From the cell containing the given text, extract its center point as (X, Y) coordinate. 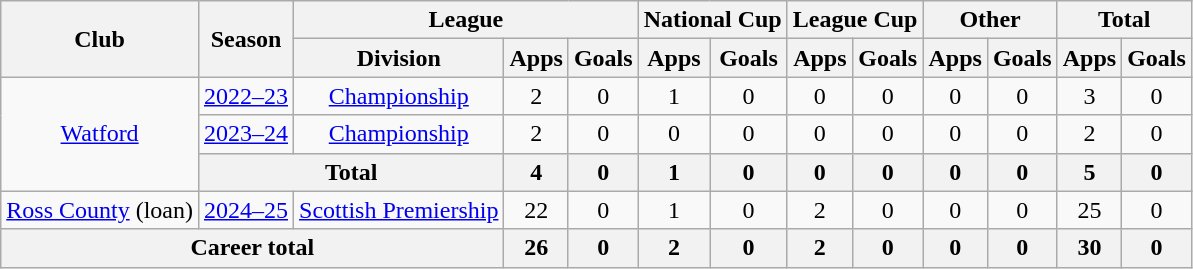
League (466, 20)
Career total (252, 248)
25 (1089, 210)
Ross County (loan) (100, 210)
Other (990, 20)
Season (246, 39)
2022–23 (246, 96)
League Cup (855, 20)
2024–25 (246, 210)
30 (1089, 248)
Club (100, 39)
26 (536, 248)
Scottish Premiership (399, 210)
4 (536, 172)
Division (399, 58)
National Cup (712, 20)
3 (1089, 96)
Watford (100, 134)
2023–24 (246, 134)
22 (536, 210)
5 (1089, 172)
